Extract the [x, y] coordinate from the center of the cell holding the provided text.  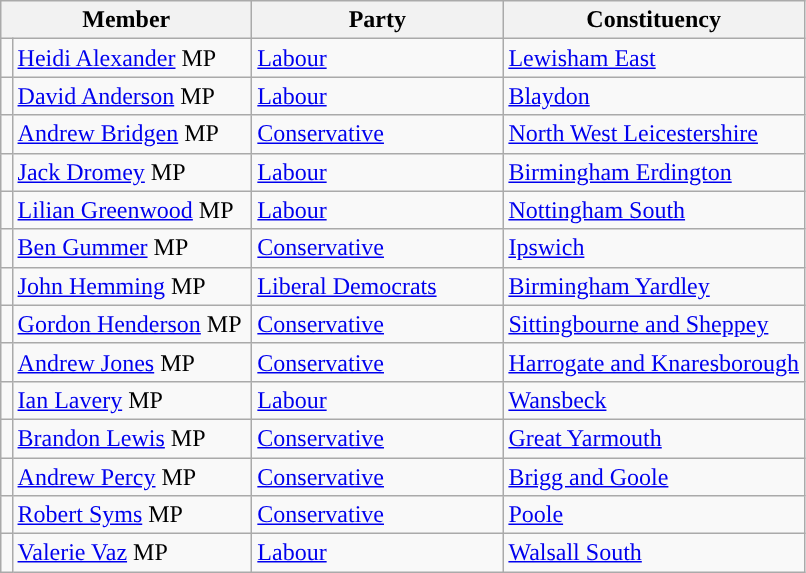
Valerie Vaz MP [132, 553]
Wansbeck [654, 400]
David Anderson MP [132, 96]
Heidi Alexander MP [132, 58]
Party [378, 20]
North West Leicestershire [654, 134]
Poole [654, 515]
Birmingham Yardley [654, 286]
Ipswich [654, 248]
Birmingham Erdington [654, 172]
Liberal Democrats [378, 286]
Robert Syms MP [132, 515]
Andrew Jones MP [132, 362]
Brigg and Goole [654, 477]
Andrew Percy MP [132, 477]
Lewisham East [654, 58]
Lilian Greenwood MP [132, 210]
Walsall South [654, 553]
Ben Gummer MP [132, 248]
Andrew Bridgen MP [132, 134]
Ian Lavery MP [132, 400]
Sittingbourne and Sheppey [654, 324]
Harrogate and Knaresborough [654, 362]
Jack Dromey MP [132, 172]
Blaydon [654, 96]
Great Yarmouth [654, 438]
Nottingham South [654, 210]
Member [126, 20]
Constituency [654, 20]
Brandon Lewis MP [132, 438]
Gordon Henderson MP [132, 324]
John Hemming MP [132, 286]
